Identify which cell holds the provided text, then report its [x, y] central coordinate. 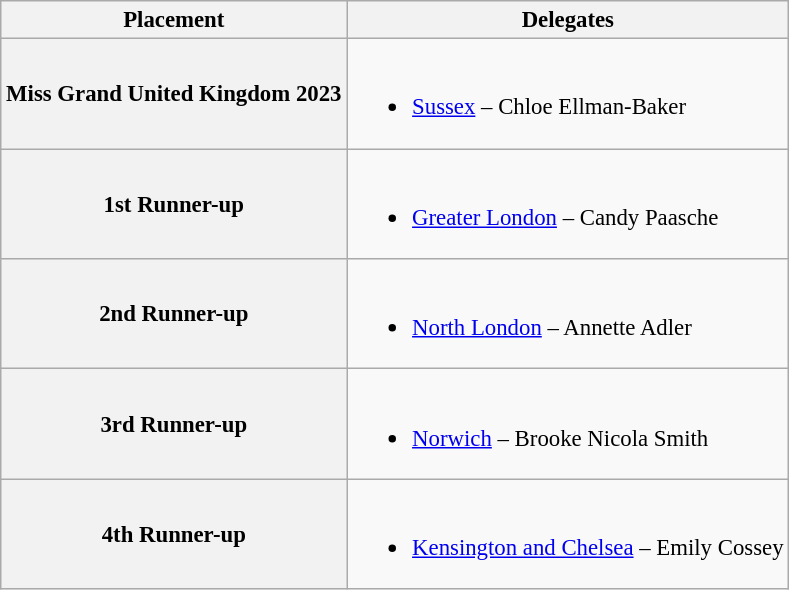
Placement [174, 20]
4th Runner-up [174, 534]
Kensington and Chelsea – Emily Cossey [568, 534]
Norwich – Brooke Nicola Smith [568, 424]
Delegates [568, 20]
North London – Annette Adler [568, 314]
Greater London – Candy Paasche [568, 204]
1st Runner-up [174, 204]
2nd Runner-up [174, 314]
Sussex – Chloe Ellman-Baker [568, 94]
3rd Runner-up [174, 424]
Miss Grand United Kingdom 2023 [174, 94]
